Find where the given text appears and provide that cell's center as (X, Y) coordinate. 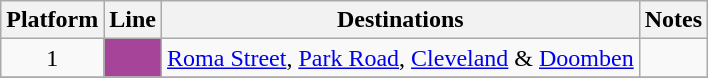
1 (52, 58)
Platform (52, 20)
Line (133, 20)
Destinations (401, 20)
Roma Street, Park Road, Cleveland & Doomben (401, 58)
Notes (673, 20)
